Identify which cell holds the provided text, then report its (x, y) central coordinate. 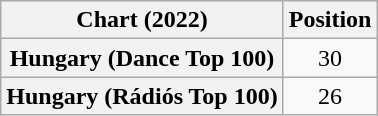
Hungary (Rádiós Top 100) (142, 96)
Hungary (Dance Top 100) (142, 58)
Position (330, 20)
26 (330, 96)
30 (330, 58)
Chart (2022) (142, 20)
